Find where the given text appears and provide that cell's center as [X, Y] coordinate. 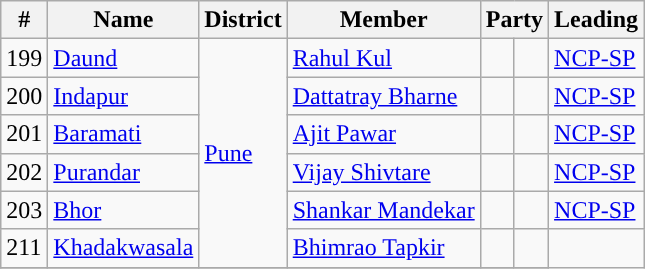
Ajit Pawar [384, 134]
Name [124, 20]
Vijay Shivtare [384, 172]
District [243, 20]
199 [24, 58]
211 [24, 248]
Member [384, 20]
Baramati [124, 134]
Pune [243, 153]
Shankar Mandekar [384, 210]
Bhor [124, 210]
Party [514, 20]
202 [24, 172]
201 [24, 134]
203 [24, 210]
Leading [596, 20]
# [24, 20]
Indapur [124, 96]
Dattatray Bharne [384, 96]
Rahul Kul [384, 58]
200 [24, 96]
Daund [124, 58]
Bhimrao Tapkir [384, 248]
Khadakwasala [124, 248]
Purandar [124, 172]
